Locate the cell with the specified text and output its [X, Y] center coordinate. 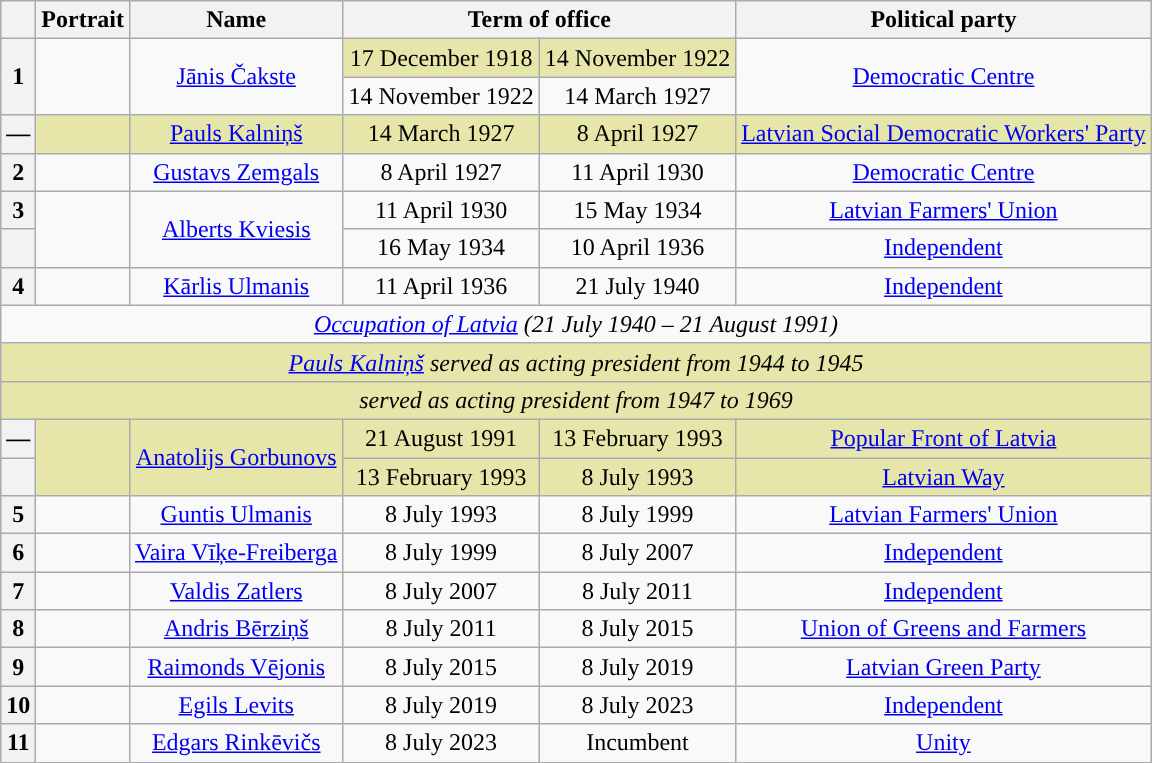
Pauls Kalniņš [236, 134]
Guntis Ulmanis [236, 515]
Egils Levits [236, 705]
Unity [944, 743]
Gustavs Zemgals [236, 172]
17 December 1918 [441, 58]
11 April 1936 [441, 286]
Alberts Kviesis [236, 229]
Valdis Zatlers [236, 591]
Edgars Rinkēvičs [236, 743]
1 [18, 77]
Occupation of Latvia (21 July 1940 – 21 August 1991) [576, 324]
Latvian Way [944, 477]
Portrait [83, 20]
Term of office [540, 20]
Latvian Green Party [944, 667]
Kārlis Ulmanis [236, 286]
4 [18, 286]
Incumbent [637, 743]
Popular Front of Latvia [944, 438]
8 [18, 629]
16 May 1934 [441, 248]
7 [18, 591]
Political party [944, 20]
Jānis Čakste [236, 77]
21 July 1940 [637, 286]
5 [18, 515]
Raimonds Vējonis [236, 667]
10 [18, 705]
6 [18, 553]
11 [18, 743]
21 August 1991 [441, 438]
15 May 1934 [637, 210]
Vaira Vīķe-Freiberga [236, 553]
Union of Greens and Farmers [944, 629]
Name [236, 20]
9 [18, 667]
Anatolijs Gorbunovs [236, 457]
3 [18, 210]
Latvian Social Democratic Workers' Party [944, 134]
Pauls Kalniņš served as acting president from 1944 to 1945 [576, 362]
Andris Bērziņš [236, 629]
10 April 1936 [637, 248]
served as acting president from 1947 to 1969 [576, 400]
2 [18, 172]
